Find where the given text appears and provide that cell's center as (X, Y) coordinate. 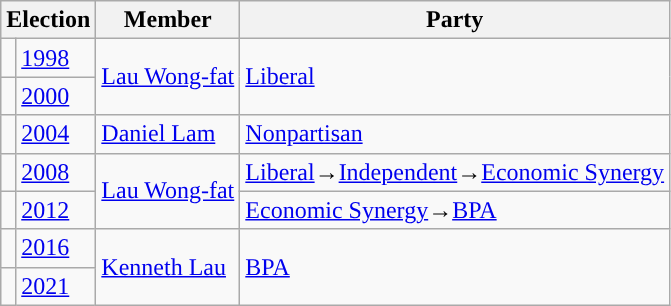
Nonpartisan (455, 134)
Economic Synergy→BPA (455, 210)
Daniel Lam (168, 134)
Member (168, 20)
Election (48, 20)
2016 (56, 248)
Kenneth Lau (168, 267)
2021 (56, 286)
2008 (56, 172)
1998 (56, 58)
Party (455, 20)
Liberal (455, 77)
2004 (56, 134)
BPA (455, 267)
2000 (56, 96)
Liberal→Independent→Economic Synergy (455, 172)
2012 (56, 210)
